Determine the [X, Y] coordinate at the center of the cell enclosing the given text.  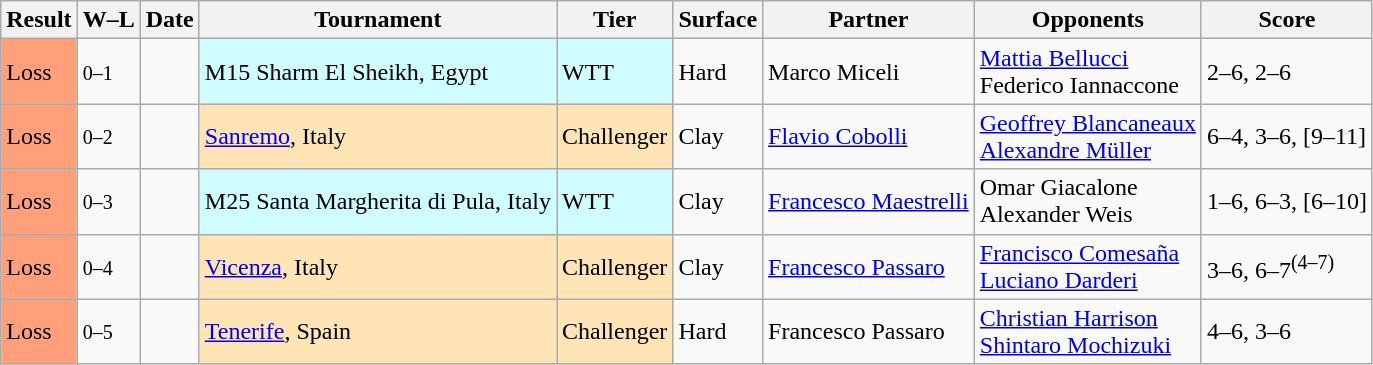
W–L [108, 20]
Tenerife, Spain [378, 332]
Christian Harrison Shintaro Mochizuki [1088, 332]
Score [1286, 20]
6–4, 3–6, [9–11] [1286, 136]
Omar Giacalone Alexander Weis [1088, 202]
Surface [718, 20]
M15 Sharm El Sheikh, Egypt [378, 72]
Geoffrey Blancaneaux Alexandre Müller [1088, 136]
Partner [869, 20]
Result [39, 20]
M25 Santa Margherita di Pula, Italy [378, 202]
0–3 [108, 202]
Tier [614, 20]
0–2 [108, 136]
3–6, 6–7(4–7) [1286, 266]
1–6, 6–3, [6–10] [1286, 202]
0–5 [108, 332]
2–6, 2–6 [1286, 72]
Marco Miceli [869, 72]
Tournament [378, 20]
Mattia Bellucci Federico Iannaccone [1088, 72]
Francisco Comesaña Luciano Darderi [1088, 266]
Opponents [1088, 20]
Francesco Maestrelli [869, 202]
4–6, 3–6 [1286, 332]
Date [170, 20]
Flavio Cobolli [869, 136]
Sanremo, Italy [378, 136]
Vicenza, Italy [378, 266]
0–1 [108, 72]
0–4 [108, 266]
